For the text-containing cell, return its midpoint in (X, Y) coordinate format. 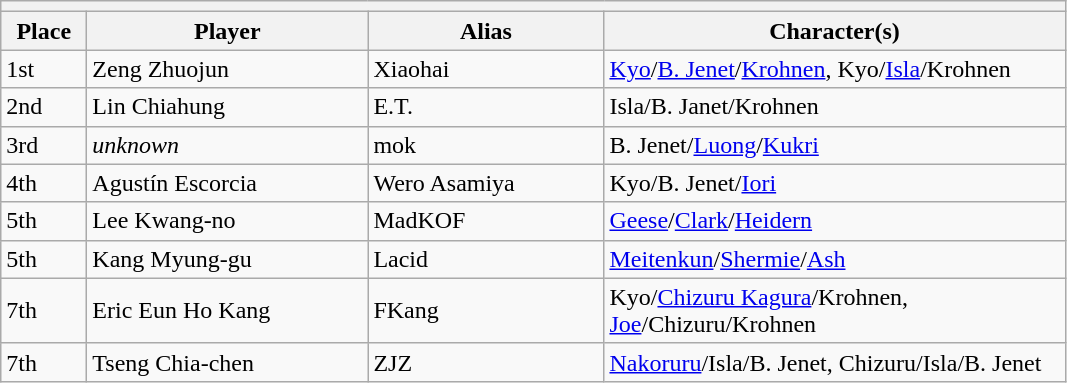
Kyo/Chizuru Kagura/Krohnen, Joe/Chizuru/Krohnen (834, 310)
Geese/Clark/Heidern (834, 221)
Alias (486, 31)
Nakoruru/Isla/B. Jenet, Chizuru/Isla/B. Jenet (834, 362)
ZJZ (486, 362)
unknown (228, 145)
MadKOF (486, 221)
E.T. (486, 107)
Eric Eun Ho Kang (228, 310)
Meitenkun/Shermie/Ash (834, 259)
Lacid (486, 259)
Xiaohai (486, 69)
Place (44, 31)
3rd (44, 145)
Isla/B. Janet/Krohnen (834, 107)
B. Jenet/Luong/Kukri (834, 145)
4th (44, 183)
Lee Kwang-no (228, 221)
Kyo/B. Jenet/Iori (834, 183)
Player (228, 31)
FKang (486, 310)
Zeng Zhuojun (228, 69)
Kang Myung-gu (228, 259)
Character(s) (834, 31)
Lin Chiahung (228, 107)
Agustín Escorcia (228, 183)
mok (486, 145)
Kyo/B. Jenet/Krohnen, Kyo/Isla/Krohnen (834, 69)
2nd (44, 107)
Tseng Chia-chen (228, 362)
1st (44, 69)
Wero Asamiya (486, 183)
